Determine the [x, y] coordinate at the center of the cell enclosing the given text.  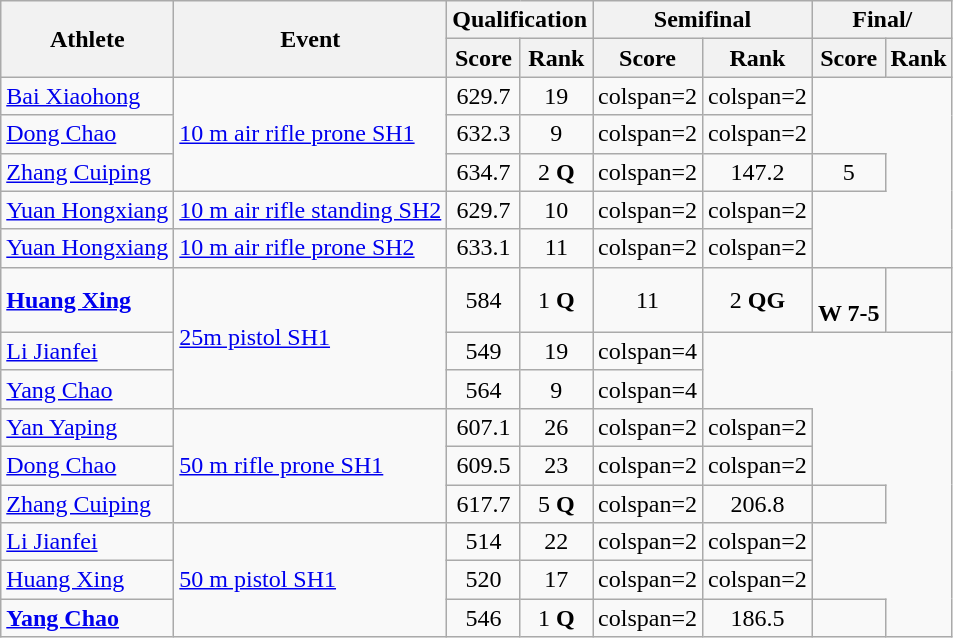
50 m rifle prone SH1 [310, 465]
584 [484, 300]
607.1 [484, 427]
2 QG [757, 300]
609.5 [484, 465]
10 [556, 210]
546 [484, 618]
2 Q [556, 172]
Event [310, 39]
22 [556, 542]
26 [556, 427]
50 m pistol SH1 [310, 580]
10 m air rifle prone SH1 [310, 134]
25m pistol SH1 [310, 338]
5 [848, 172]
564 [484, 389]
W 7-5 [848, 300]
549 [484, 351]
520 [484, 580]
17 [556, 580]
633.1 [484, 248]
634.7 [484, 172]
10 m air rifle standing SH2 [310, 210]
Qualification [520, 20]
5 Q [556, 503]
10 m air rifle prone SH2 [310, 248]
Semifinal [703, 20]
147.2 [757, 172]
206.8 [757, 503]
514 [484, 542]
Yan Yaping [88, 427]
617.7 [484, 503]
632.3 [484, 134]
186.5 [757, 618]
Athlete [88, 39]
Final/ [882, 20]
23 [556, 465]
Bai Xiaohong [88, 96]
